Pinpoint the cell where the given text exists, returning its (X, Y) midpoint coordinate. 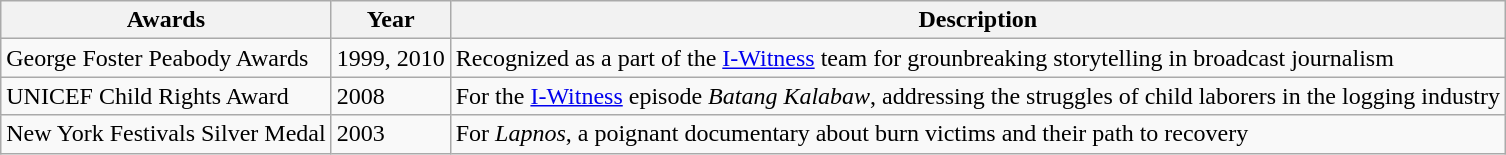
1999, 2010 (390, 58)
UNICEF Child Rights Award (166, 96)
2008 (390, 96)
Description (978, 20)
For the I-Witness episode Batang Kalabaw, addressing the struggles of child laborers in the logging industry (978, 96)
George Foster Peabody Awards (166, 58)
Recognized as a part of the I-Witness team for grounbreaking storytelling in broadcast journalism (978, 58)
Year (390, 20)
For Lapnos, a poignant documentary about burn victims and their path to recovery (978, 134)
2003 (390, 134)
Awards (166, 20)
New York Festivals Silver Medal (166, 134)
